Provide the (x, y) coordinate of the cell's center where the given text is located.  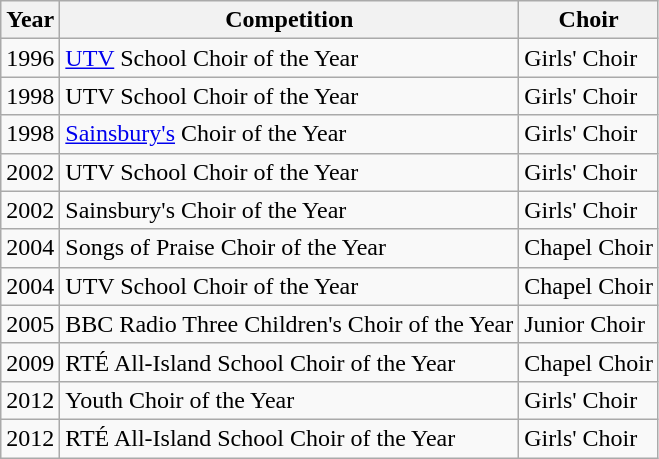
Competition (290, 20)
1996 (30, 58)
BBC Radio Three Children's Choir of the Year (290, 324)
2009 (30, 362)
Youth Choir of the Year (290, 400)
2005 (30, 324)
Choir (589, 20)
Junior Choir (589, 324)
Songs of Praise Choir of the Year (290, 248)
Year (30, 20)
